Scan for the cell matching the given text and deliver its [X, Y] coordinate at center. 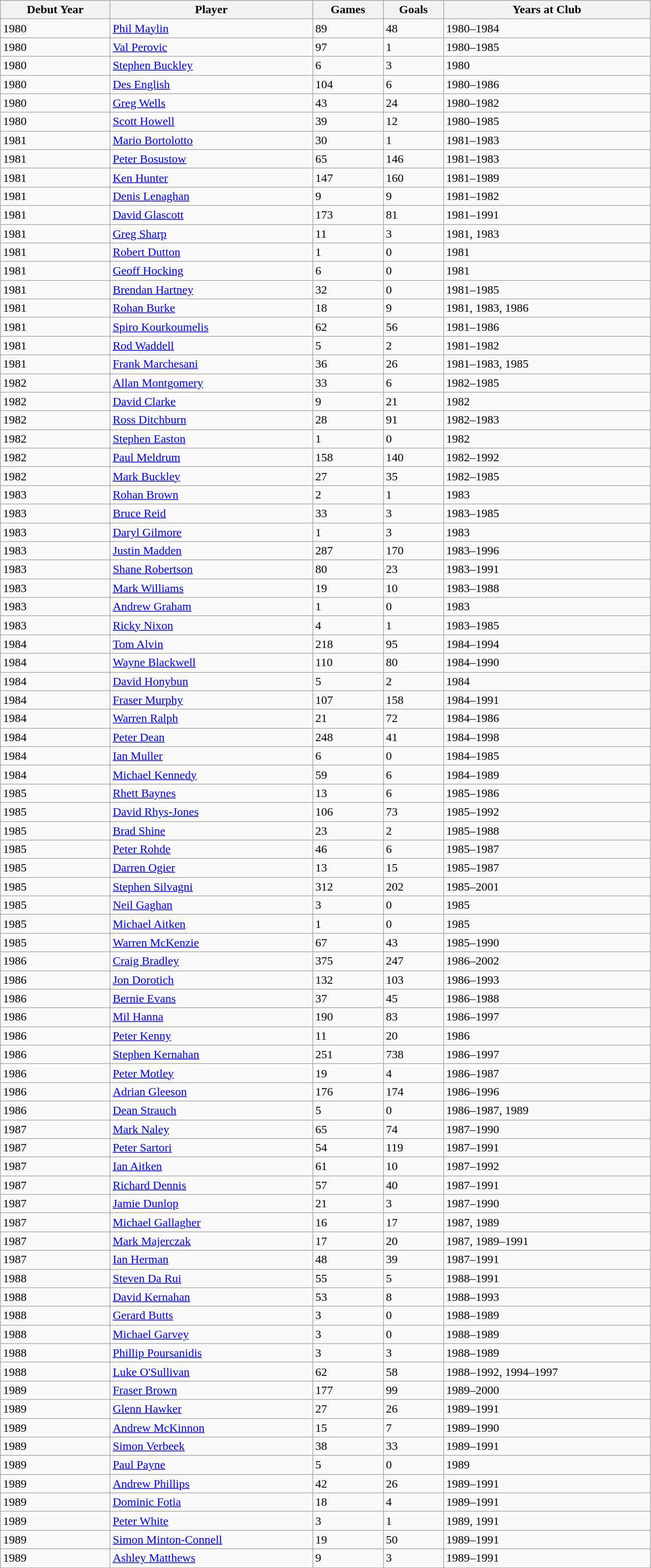
38 [348, 1446]
1983–1991 [547, 570]
1981–1985 [547, 290]
Frank Marchesani [211, 364]
Peter Rohde [211, 849]
190 [348, 1017]
1983–1996 [547, 551]
Mil Hanna [211, 1017]
Dean Strauch [211, 1110]
Daryl Gilmore [211, 532]
53 [348, 1297]
1981–1983, 1985 [547, 364]
Scott Howell [211, 122]
57 [348, 1185]
1984–1994 [547, 644]
David Rhys-Jones [211, 812]
1983–1988 [547, 588]
41 [414, 737]
1988–1993 [547, 1297]
Andrew Graham [211, 607]
1981–1991 [547, 215]
73 [414, 812]
Darren Ogier [211, 868]
1985–1988 [547, 831]
24 [414, 103]
1980–1982 [547, 103]
Simon Verbeek [211, 1446]
Spiro Kourkoumelis [211, 327]
1987–1992 [547, 1167]
Craig Bradley [211, 961]
1980–1986 [547, 84]
Gerard Butts [211, 1316]
1987, 1989 [547, 1222]
Fraser Murphy [211, 700]
Michael Aitken [211, 924]
Ian Muller [211, 756]
248 [348, 737]
Ashley Matthews [211, 1558]
1986–1988 [547, 998]
Bruce Reid [211, 513]
David Kernahan [211, 1297]
1985–2001 [547, 887]
Jamie Dunlop [211, 1204]
Andrew McKinnon [211, 1428]
David Clarke [211, 401]
Player [211, 10]
81 [414, 215]
Richard Dennis [211, 1185]
1986–1996 [547, 1092]
30 [348, 140]
Brad Shine [211, 831]
42 [348, 1484]
Phillip Poursanidis [211, 1353]
83 [414, 1017]
46 [348, 849]
Warren McKenzie [211, 943]
Stephen Kernahan [211, 1054]
Michael Kennedy [211, 774]
50 [414, 1540]
Val Perovic [211, 47]
Rohan Burke [211, 308]
David Glascott [211, 215]
Jon Dorotich [211, 980]
Bernie Evans [211, 998]
58 [414, 1371]
Greg Wells [211, 103]
1986–1987, 1989 [547, 1110]
1989, 1991 [547, 1521]
Paul Payne [211, 1465]
Tom Alvin [211, 644]
Goals [414, 10]
1981, 1983 [547, 234]
1984–1989 [547, 774]
Glenn Hawker [211, 1409]
Rhett Baynes [211, 793]
1982–1992 [547, 457]
28 [348, 420]
Warren Ralph [211, 719]
Stephen Silvagni [211, 887]
738 [414, 1054]
Stephen Buckley [211, 66]
Debut Year [55, 10]
Rod Waddell [211, 346]
251 [348, 1054]
32 [348, 290]
173 [348, 215]
12 [414, 122]
1984–1990 [547, 663]
174 [414, 1092]
55 [348, 1278]
Robert Dutton [211, 252]
312 [348, 887]
1982–1983 [547, 420]
Years at Club [547, 10]
67 [348, 943]
16 [348, 1222]
Ian Herman [211, 1260]
1989–1990 [547, 1428]
Neil Gaghan [211, 905]
218 [348, 644]
110 [348, 663]
Simon Minton-Connell [211, 1540]
176 [348, 1092]
Stephen Easton [211, 439]
170 [414, 551]
160 [414, 177]
103 [414, 980]
Ross Ditchburn [211, 420]
Mark Williams [211, 588]
97 [348, 47]
Mark Majerczak [211, 1241]
132 [348, 980]
1986–1993 [547, 980]
146 [414, 159]
Peter Bosustow [211, 159]
45 [414, 998]
35 [414, 476]
1988–1991 [547, 1278]
1981–1989 [547, 177]
375 [348, 961]
119 [414, 1148]
147 [348, 177]
287 [348, 551]
1986–2002 [547, 961]
37 [348, 998]
1984–1986 [547, 719]
8 [414, 1297]
1985–1992 [547, 812]
Luke O'Sullivan [211, 1371]
Justin Madden [211, 551]
59 [348, 774]
1986–1987 [547, 1073]
Wayne Blackwell [211, 663]
89 [348, 28]
Shane Robertson [211, 570]
1985–1986 [547, 793]
Michael Gallagher [211, 1222]
Fraser Brown [211, 1390]
1984–1985 [547, 756]
91 [414, 420]
Games [348, 10]
56 [414, 327]
40 [414, 1185]
Des English [211, 84]
Michael Garvey [211, 1334]
Peter Dean [211, 737]
Mario Bortolotto [211, 140]
Brendan Hartney [211, 290]
104 [348, 84]
1989–2000 [547, 1390]
95 [414, 644]
7 [414, 1428]
Allan Montgomery [211, 383]
99 [414, 1390]
Steven Da Rui [211, 1278]
Phil Maylin [211, 28]
72 [414, 719]
Peter Sartori [211, 1148]
74 [414, 1129]
Denis Lenaghan [211, 196]
Dominic Fotia [211, 1502]
1980–1984 [547, 28]
1988–1992, 1994–1997 [547, 1371]
Paul Meldrum [211, 457]
David Honybun [211, 681]
140 [414, 457]
1981, 1983, 1986 [547, 308]
Ricky Nixon [211, 625]
Andrew Phillips [211, 1484]
Mark Naley [211, 1129]
1984–1991 [547, 700]
177 [348, 1390]
61 [348, 1167]
36 [348, 364]
Ken Hunter [211, 177]
Adrian Gleeson [211, 1092]
1984–1998 [547, 737]
54 [348, 1148]
1987, 1989–1991 [547, 1241]
Geoff Hocking [211, 271]
107 [348, 700]
106 [348, 812]
202 [414, 887]
Rohan Brown [211, 495]
247 [414, 961]
1985–1990 [547, 943]
Peter Motley [211, 1073]
Mark Buckley [211, 476]
Peter Kenny [211, 1036]
Peter White [211, 1521]
1981–1986 [547, 327]
Ian Aitken [211, 1167]
Greg Sharp [211, 234]
